Detect which cell encompasses the target text, then output its (X, Y) center coordinate. 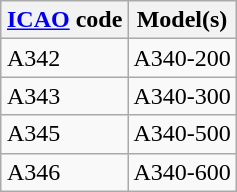
A343 (64, 96)
A340-500 (182, 134)
Model(s) (182, 20)
A346 (64, 172)
A340-200 (182, 58)
A340-600 (182, 172)
A342 (64, 58)
A340-300 (182, 96)
A345 (64, 134)
ICAO code (64, 20)
